Determine the [x, y] coordinate at the center of the cell enclosing the given text.  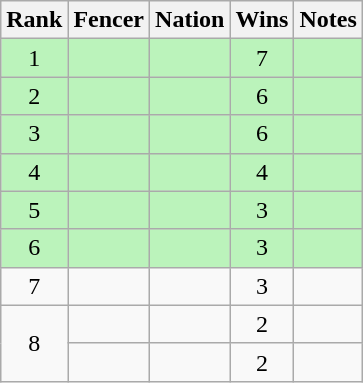
Fencer [109, 20]
Wins [262, 20]
Notes [328, 20]
Nation [190, 20]
5 [34, 210]
1 [34, 58]
8 [34, 343]
Rank [34, 20]
